Return [X, Y] of the center of cell containing provided text 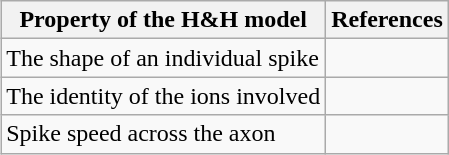
The identity of the ions involved [164, 96]
Spike speed across the axon [164, 134]
The shape of an individual spike [164, 58]
References [388, 20]
Property of the H&H model [164, 20]
